Locate the cell with the specified text and output its (x, y) center coordinate. 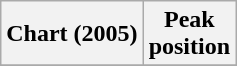
Chart (2005) (72, 34)
Peakposition (189, 34)
